For the text-containing cell, return its midpoint in [x, y] coordinate format. 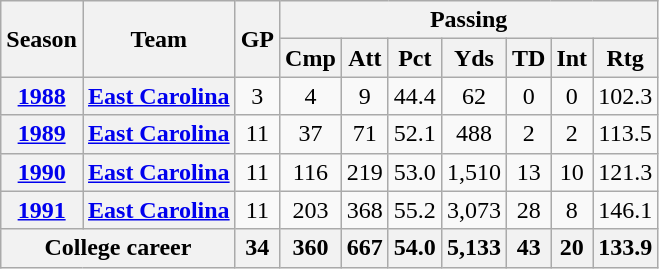
13 [528, 172]
102.3 [626, 96]
1,510 [474, 172]
667 [364, 248]
62 [474, 96]
113.5 [626, 134]
368 [364, 210]
55.2 [414, 210]
College career [118, 248]
71 [364, 134]
3 [257, 96]
203 [311, 210]
9 [364, 96]
1988 [42, 96]
360 [311, 248]
1991 [42, 210]
44.4 [414, 96]
5,133 [474, 248]
34 [257, 248]
8 [572, 210]
121.3 [626, 172]
4 [311, 96]
54.0 [414, 248]
Pct [414, 58]
3,073 [474, 210]
20 [572, 248]
52.1 [414, 134]
Int [572, 58]
Yds [474, 58]
Passing [469, 20]
Team [158, 39]
TD [528, 58]
Season [42, 39]
488 [474, 134]
1989 [42, 134]
Cmp [311, 58]
GP [257, 39]
28 [528, 210]
Rtg [626, 58]
43 [528, 248]
37 [311, 134]
116 [311, 172]
10 [572, 172]
219 [364, 172]
1990 [42, 172]
146.1 [626, 210]
133.9 [626, 248]
53.0 [414, 172]
Att [364, 58]
